Locate the cell with the specified text and output its [X, Y] center coordinate. 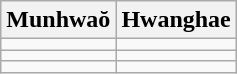
Hwanghae [176, 20]
Munhwaŏ [58, 20]
